Locate the cell with the specified text and output its [x, y] center coordinate. 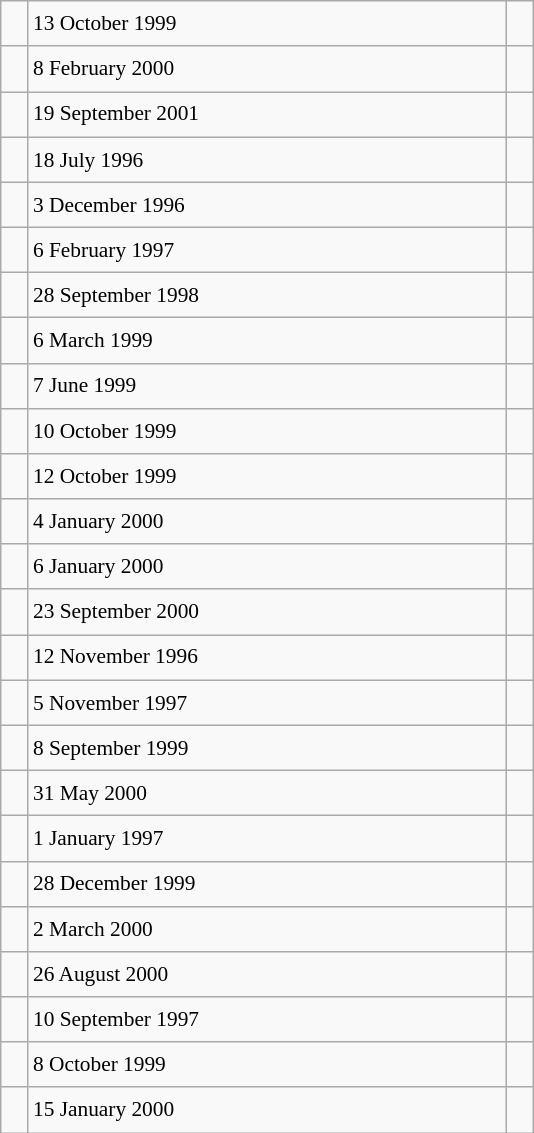
8 September 1999 [267, 748]
2 March 2000 [267, 928]
19 September 2001 [267, 114]
12 November 1996 [267, 658]
4 January 2000 [267, 522]
31 May 2000 [267, 792]
6 January 2000 [267, 566]
12 October 1999 [267, 476]
3 December 1996 [267, 204]
8 February 2000 [267, 68]
10 October 1999 [267, 430]
23 September 2000 [267, 612]
15 January 2000 [267, 1110]
10 September 1997 [267, 1020]
28 December 1999 [267, 884]
6 February 1997 [267, 250]
7 June 1999 [267, 386]
5 November 1997 [267, 702]
13 October 1999 [267, 24]
26 August 2000 [267, 974]
18 July 1996 [267, 160]
1 January 1997 [267, 838]
8 October 1999 [267, 1064]
28 September 1998 [267, 296]
6 March 1999 [267, 340]
